Output the [X, Y] coordinate of the center of the cell containing the given text.  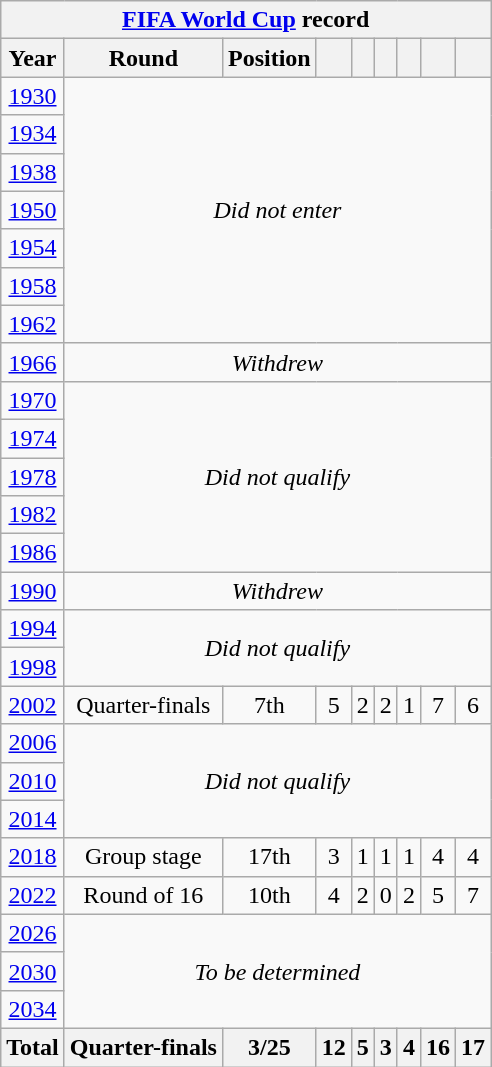
1966 [33, 362]
Year [33, 58]
12 [334, 1047]
2006 [33, 743]
0 [386, 895]
1982 [33, 515]
Round [143, 58]
Total [33, 1047]
1958 [33, 286]
1990 [33, 591]
Did not enter [277, 210]
2026 [33, 933]
FIFA World Cup record [246, 20]
1978 [33, 477]
3/25 [269, 1047]
To be determined [277, 971]
1974 [33, 438]
1934 [33, 134]
1930 [33, 96]
1938 [33, 172]
2010 [33, 781]
Round of 16 [143, 895]
17 [474, 1047]
2002 [33, 705]
1954 [33, 248]
2018 [33, 857]
2034 [33, 1009]
2030 [33, 971]
1986 [33, 553]
1998 [33, 667]
16 [438, 1047]
17th [269, 857]
6 [474, 705]
1950 [33, 210]
1962 [33, 324]
2022 [33, 895]
7th [269, 705]
Position [269, 58]
2014 [33, 819]
1970 [33, 400]
Group stage [143, 857]
10th [269, 895]
1994 [33, 629]
